Detect which cell encompasses the target text, then output its [x, y] center coordinate. 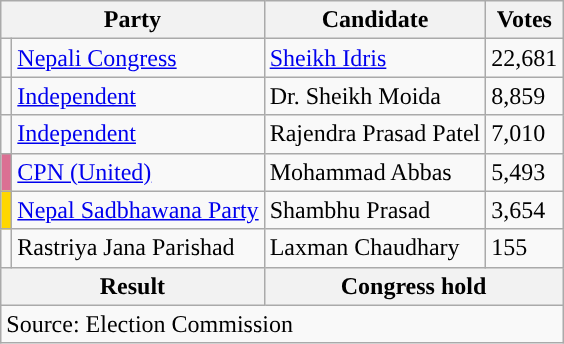
Congress hold [414, 286]
Result [132, 286]
Dr. Sheikh Moida [375, 96]
Source: Election Commission [282, 324]
CPN (United) [138, 172]
Sheikh Idris [375, 58]
Mohammad Abbas [375, 172]
Rastriya Jana Parishad [138, 248]
Shambhu Prasad [375, 210]
Candidate [375, 20]
22,681 [524, 58]
Nepali Congress [138, 58]
8,859 [524, 96]
3,654 [524, 210]
Nepal Sadbhawana Party [138, 210]
155 [524, 248]
Laxman Chaudhary [375, 248]
Rajendra Prasad Patel [375, 134]
7,010 [524, 134]
Party [132, 20]
Votes [524, 20]
5,493 [524, 172]
